Extract the [x, y] coordinate from the center of the cell holding the provided text.  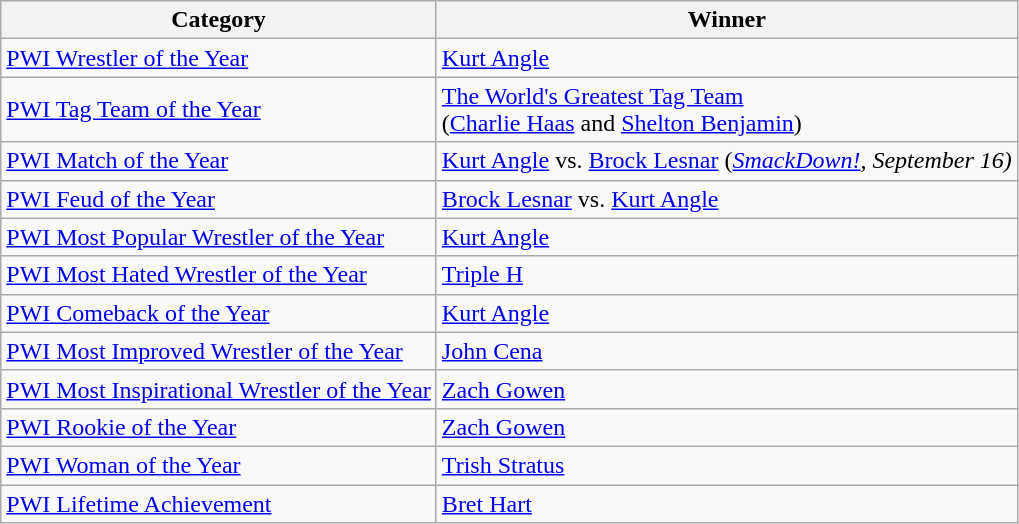
PWI Most Popular Wrestler of the Year [219, 237]
John Cena [726, 351]
PWI Comeback of the Year [219, 313]
Winner [726, 20]
PWI Most Inspirational Wrestler of the Year [219, 389]
PWI Most Improved Wrestler of the Year [219, 351]
The World's Greatest Tag Team(Charlie Haas and Shelton Benjamin) [726, 110]
Kurt Angle vs. Brock Lesnar (SmackDown!, September 16) [726, 161]
PWI Rookie of the Year [219, 427]
Brock Lesnar vs. Kurt Angle [726, 199]
PWI Lifetime Achievement [219, 503]
PWI Feud of the Year [219, 199]
Triple H [726, 275]
PWI Tag Team of the Year [219, 110]
PWI Match of the Year [219, 161]
Category [219, 20]
PWI Most Hated Wrestler of the Year [219, 275]
Bret Hart [726, 503]
PWI Woman of the Year [219, 465]
Trish Stratus [726, 465]
PWI Wrestler of the Year [219, 58]
